Scan for the cell matching the given text and deliver its [x, y] coordinate at center. 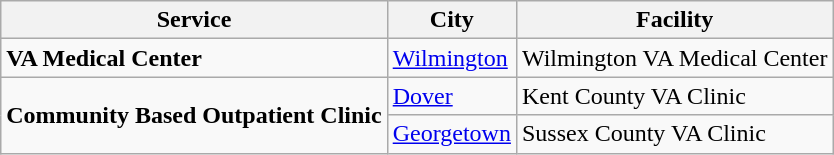
Sussex County VA Clinic [674, 134]
Community Based Outpatient Clinic [194, 115]
Wilmington [452, 58]
Wilmington VA Medical Center [674, 58]
Georgetown [452, 134]
City [452, 20]
Kent County VA Clinic [674, 96]
Service [194, 20]
Dover [452, 96]
VA Medical Center [194, 58]
Facility [674, 20]
